For the text-containing cell, return its midpoint in (x, y) coordinate format. 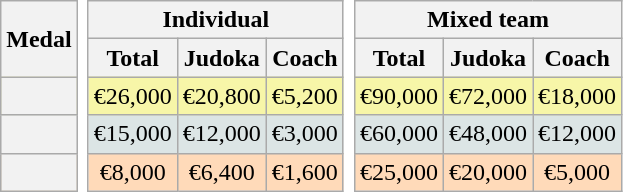
Medal (39, 39)
€60,000 (398, 134)
Individual (216, 20)
€26,000 (132, 96)
€90,000 (398, 96)
€48,000 (488, 134)
€8,000 (132, 172)
Mixed team (488, 20)
€15,000 (132, 134)
€6,400 (222, 172)
€5,000 (578, 172)
€20,800 (222, 96)
€72,000 (488, 96)
€1,600 (304, 172)
€18,000 (578, 96)
€5,200 (304, 96)
€20,000 (488, 172)
€3,000 (304, 134)
€25,000 (398, 172)
